Pinpoint the cell where the given text exists, returning its [X, Y] midpoint coordinate. 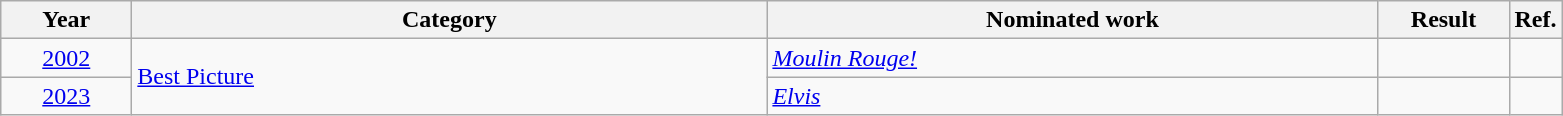
2023 [66, 96]
Moulin Rouge! [1072, 58]
Nominated work [1072, 20]
Category [450, 20]
Elvis [1072, 96]
Year [66, 20]
Ref. [1536, 20]
Best Picture [450, 77]
Result [1444, 20]
2002 [66, 58]
